Return the [x, y] coordinate for the center point of the cell that contains the specified text.  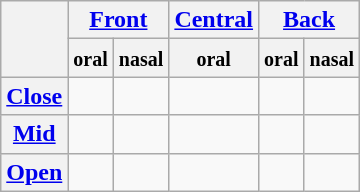
Close [34, 96]
Front [118, 20]
Mid [34, 134]
Central [214, 20]
Open [34, 172]
Back [310, 20]
